For the text-containing cell, return its midpoint in [X, Y] coordinate format. 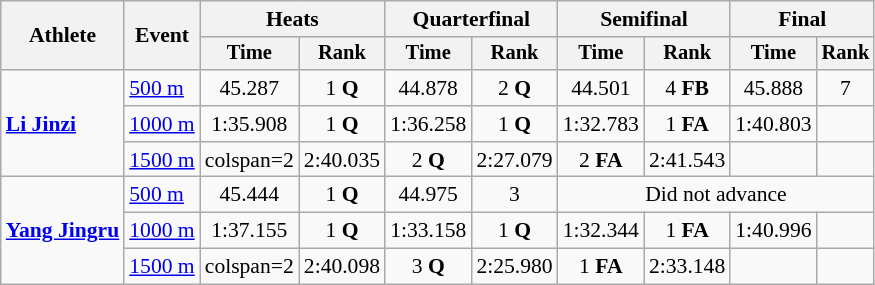
1:40.803 [773, 124]
Athlete [62, 36]
1:37.155 [250, 231]
7 [846, 88]
1:35.908 [250, 124]
2:40.035 [342, 160]
1:33.158 [428, 231]
3 Q [428, 267]
2:33.148 [687, 267]
Yang Jingru [62, 230]
45.287 [250, 88]
2:41.543 [687, 160]
44.878 [428, 88]
Final [802, 19]
2:27.079 [514, 160]
Li Jinzi [62, 124]
3 [514, 195]
Semifinal [644, 19]
4 FB [687, 88]
44.975 [428, 195]
1:40.996 [773, 231]
2:25.980 [514, 267]
44.501 [601, 88]
Event [162, 36]
2:40.098 [342, 267]
Heats [292, 19]
45.888 [773, 88]
Quarterfinal [472, 19]
1:32.344 [601, 231]
Did not advance [716, 195]
1:36.258 [428, 124]
1:32.783 [601, 124]
45.444 [250, 195]
2 FA [601, 160]
